Output the (X, Y) coordinate of the center of the cell containing the given text.  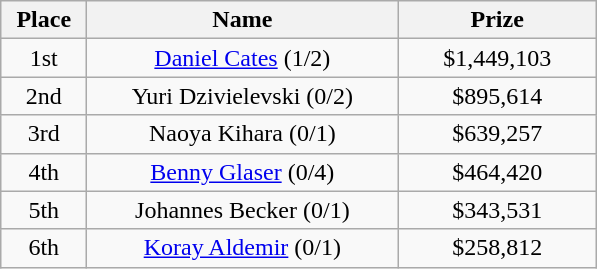
Prize (498, 20)
$895,614 (498, 96)
$464,420 (498, 172)
6th (44, 248)
$639,257 (498, 134)
3rd (44, 134)
2nd (44, 96)
$1,449,103 (498, 58)
$343,531 (498, 210)
Daniel Cates (1/2) (242, 58)
$258,812 (498, 248)
Benny Glaser (0/4) (242, 172)
Naoya Kihara (0/1) (242, 134)
Place (44, 20)
Yuri Dzivielevski (0/2) (242, 96)
Koray Aldemir (0/1) (242, 248)
4th (44, 172)
Name (242, 20)
Johannes Becker (0/1) (242, 210)
1st (44, 58)
5th (44, 210)
